Identify which cell holds the provided text, then report its (X, Y) central coordinate. 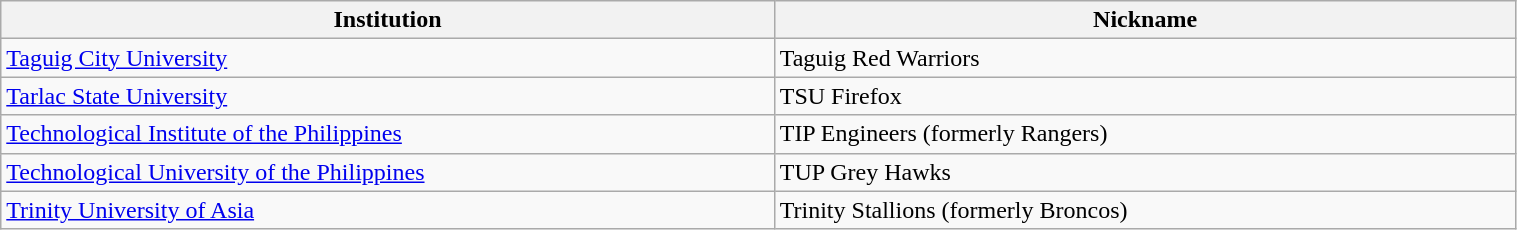
Taguig City University (388, 58)
TSU Firefox (1145, 96)
Trinity Stallions (formerly Broncos) (1145, 210)
Nickname (1145, 20)
Trinity University of Asia (388, 210)
Taguig Red Warriors (1145, 58)
Technological Institute of the Philippines (388, 134)
TIP Engineers (formerly Rangers) (1145, 134)
TUP Grey Hawks (1145, 172)
Tarlac State University (388, 96)
Technological University of the Philippines (388, 172)
Institution (388, 20)
